Return the (x, y) coordinate for the center point of the cell that contains the specified text.  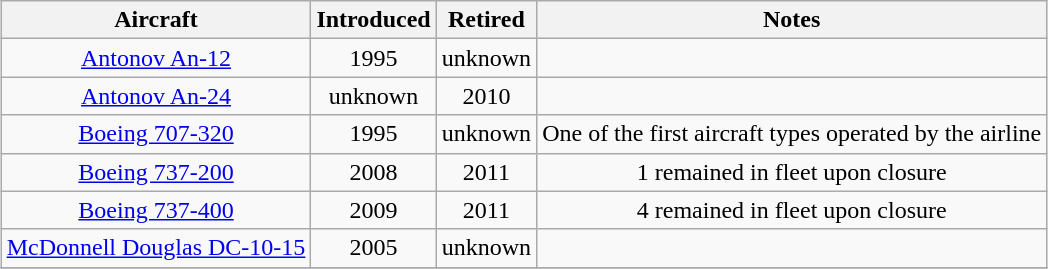
Notes (792, 20)
Antonov An-24 (156, 96)
One of the first aircraft types operated by the airline (792, 134)
1 remained in fleet upon closure (792, 172)
McDonnell Douglas DC-10-15 (156, 248)
Introduced (374, 20)
2008 (374, 172)
Retired (486, 20)
2010 (486, 96)
Aircraft (156, 20)
Boeing 737-400 (156, 210)
2005 (374, 248)
4 remained in fleet upon closure (792, 210)
2009 (374, 210)
Boeing 737-200 (156, 172)
Boeing 707-320 (156, 134)
Antonov An-12 (156, 58)
